For the text-containing cell, return its midpoint in [X, Y] coordinate format. 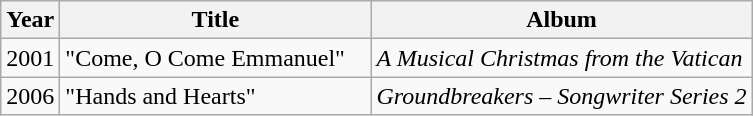
A Musical Christmas from the Vatican [562, 58]
Groundbreakers – Songwriter Series 2 [562, 96]
Album [562, 20]
Year [30, 20]
Title [216, 20]
"Hands and Hearts" [216, 96]
2001 [30, 58]
"Come, O Come Emmanuel" [216, 58]
2006 [30, 96]
